Locate the cell with the specified text and output its (x, y) center coordinate. 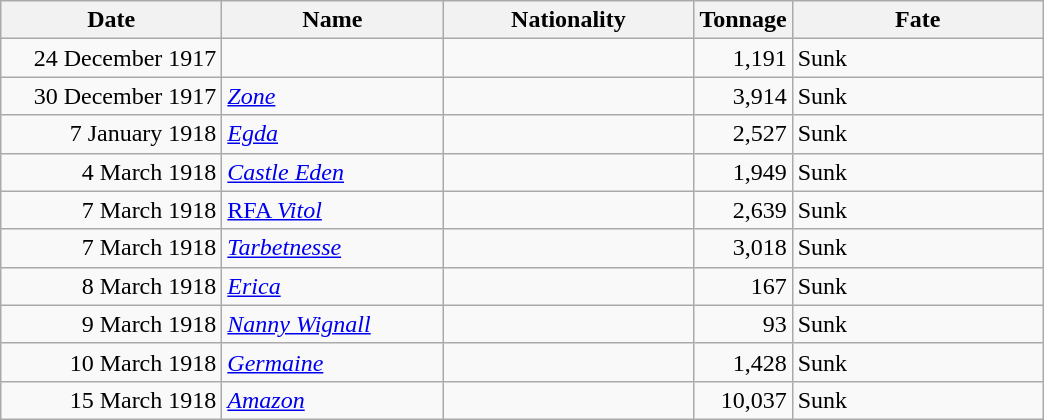
Fate (918, 20)
9 March 1918 (112, 324)
3,018 (743, 248)
Erica (332, 286)
Tonnage (743, 20)
15 March 1918 (112, 400)
Name (332, 20)
2,527 (743, 134)
Castle Eden (332, 172)
Egda (332, 134)
Germaine (332, 362)
167 (743, 286)
Date (112, 20)
4 March 1918 (112, 172)
30 December 1917 (112, 96)
1,949 (743, 172)
Nanny Wignall (332, 324)
7 January 1918 (112, 134)
Tarbetnesse (332, 248)
24 December 1917 (112, 58)
3,914 (743, 96)
Nationality (568, 20)
1,428 (743, 362)
10 March 1918 (112, 362)
Zone (332, 96)
93 (743, 324)
Amazon (332, 400)
RFA Vitol (332, 210)
10,037 (743, 400)
1,191 (743, 58)
2,639 (743, 210)
8 March 1918 (112, 286)
